Output the [X, Y] coordinate of the center of the cell containing the given text.  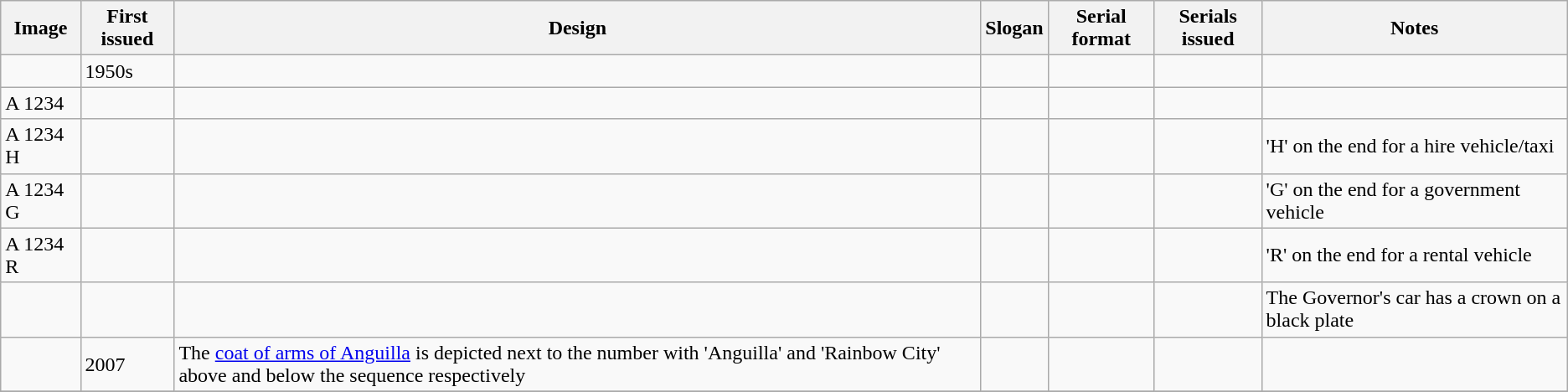
A 1234 G [40, 201]
Design [578, 28]
Serials issued [1208, 28]
Serial format [1101, 28]
First issued [127, 28]
'R' on the end for a rental vehicle [1414, 255]
1950s [127, 71]
Image [40, 28]
A 1234 R [40, 255]
The coat of arms of Anguilla is depicted next to the number with 'Anguilla' and 'Rainbow City' above and below the sequence respectively [578, 364]
A 1234 H [40, 146]
Slogan [1014, 28]
Notes [1414, 28]
'H' on the end for a hire vehicle/taxi [1414, 146]
The Governor's car has a crown on a black plate [1414, 310]
'G' on the end for a government vehicle [1414, 201]
2007 [127, 364]
A 1234 [40, 103]
